Find where the given text appears and provide that cell's center as [X, Y] coordinate. 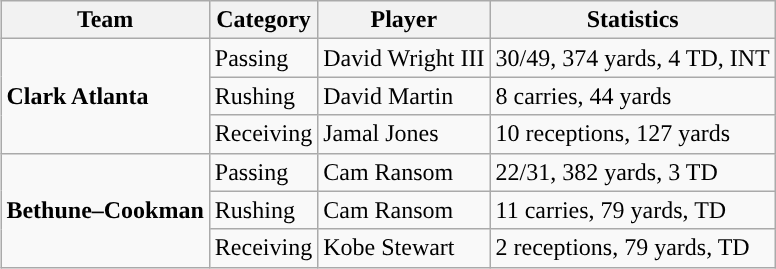
8 carries, 44 yards [632, 96]
11 carries, 79 yards, TD [632, 210]
Kobe Stewart [404, 248]
22/31, 382 yards, 3 TD [632, 172]
Bethune–Cookman [105, 210]
10 receptions, 127 yards [632, 134]
David Wright III [404, 58]
Jamal Jones [404, 134]
Team [105, 20]
Clark Atlanta [105, 96]
Statistics [632, 20]
Category [263, 20]
David Martin [404, 96]
Player [404, 20]
2 receptions, 79 yards, TD [632, 248]
30/49, 374 yards, 4 TD, INT [632, 58]
